Output the [x, y] coordinate of the center of the cell containing the given text.  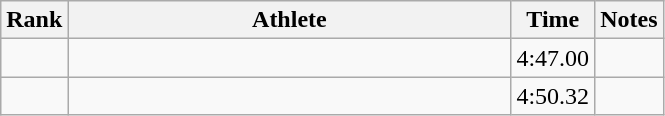
Rank [34, 20]
Athlete [290, 20]
Time [553, 20]
Notes [629, 20]
4:47.00 [553, 58]
4:50.32 [553, 96]
